Scan for the cell matching the given text and deliver its (X, Y) coordinate at center. 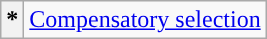
Compensatory selection (145, 20)
* (12, 20)
